Return the (x, y) coordinate for the center point of the cell that contains the specified text.  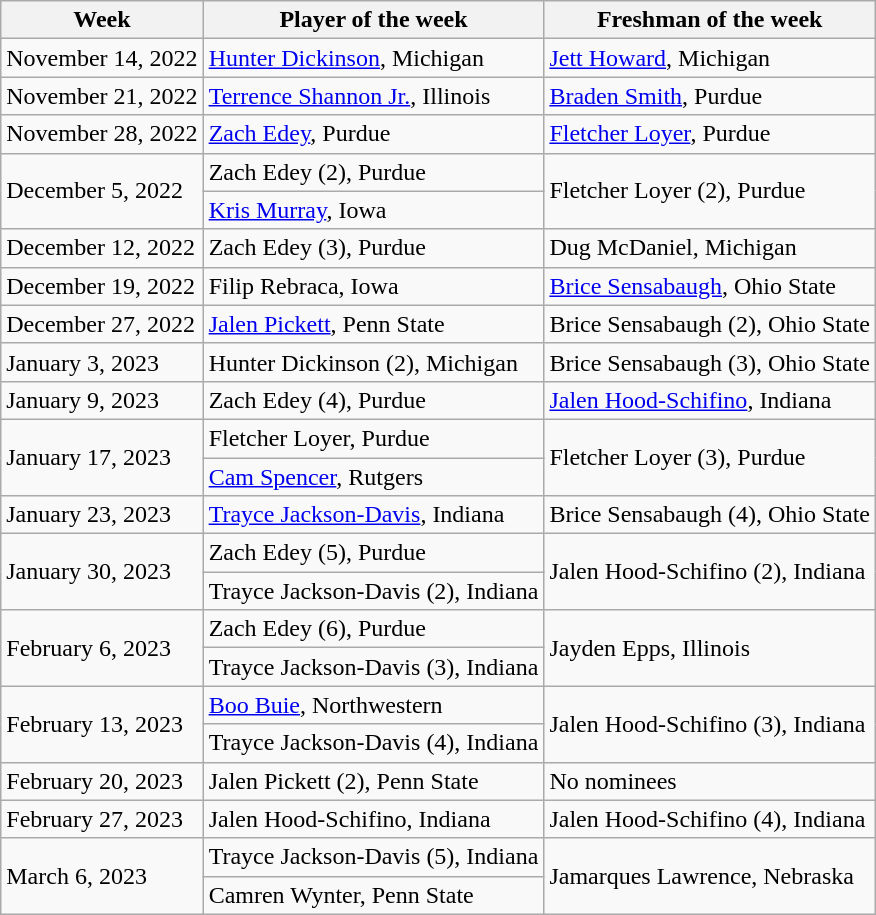
Zach Edey (3), Purdue (374, 248)
Jalen Pickett, Penn State (374, 324)
November 14, 2022 (102, 58)
Trayce Jackson-Davis (2), Indiana (374, 591)
December 5, 2022 (102, 191)
November 21, 2022 (102, 96)
Jalen Hood-Schifino (4), Indiana (710, 819)
Fletcher Loyer (2), Purdue (710, 191)
February 27, 2023 (102, 819)
Zach Edey (2), Purdue (374, 172)
Trayce Jackson-Davis (4), Indiana (374, 743)
Boo Buie, Northwestern (374, 705)
December 12, 2022 (102, 248)
Zach Edey (5), Purdue (374, 553)
February 13, 2023 (102, 724)
January 9, 2023 (102, 400)
Jalen Pickett (2), Penn State (374, 781)
Trayce Jackson-Davis (3), Indiana (374, 667)
Kris Murray, Iowa (374, 210)
Freshman of the week (710, 20)
Jayden Epps, Illinois (710, 648)
Brice Sensabaugh (3), Ohio State (710, 362)
February 20, 2023 (102, 781)
January 23, 2023 (102, 515)
December 27, 2022 (102, 324)
Cam Spencer, Rutgers (374, 477)
No nominees (710, 781)
Jalen Hood-Schifino (2), Indiana (710, 572)
Hunter Dickinson, Michigan (374, 58)
Brice Sensabaugh (4), Ohio State (710, 515)
Filip Rebraca, Iowa (374, 286)
Jalen Hood-Schifino (3), Indiana (710, 724)
Terrence Shannon Jr., Illinois (374, 96)
Zach Edey (4), Purdue (374, 400)
Braden Smith, Purdue (710, 96)
Brice Sensabaugh, Ohio State (710, 286)
January 3, 2023 (102, 362)
Player of the week (374, 20)
Jamarques Lawrence, Nebraska (710, 876)
Trayce Jackson-Davis, Indiana (374, 515)
December 19, 2022 (102, 286)
Dug McDaniel, Michigan (710, 248)
February 6, 2023 (102, 648)
November 28, 2022 (102, 134)
March 6, 2023 (102, 876)
January 17, 2023 (102, 457)
Fletcher Loyer (3), Purdue (710, 457)
Camren Wynter, Penn State (374, 895)
Jett Howard, Michigan (710, 58)
Zach Edey (6), Purdue (374, 629)
January 30, 2023 (102, 572)
Hunter Dickinson (2), Michigan (374, 362)
Trayce Jackson-Davis (5), Indiana (374, 857)
Brice Sensabaugh (2), Ohio State (710, 324)
Zach Edey, Purdue (374, 134)
Week (102, 20)
